Extract the [x, y] coordinate from the center of the cell holding the provided text.  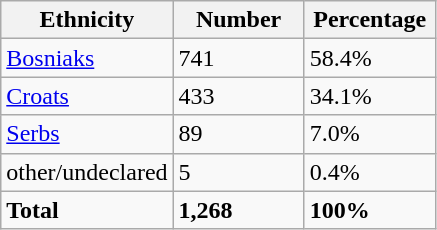
Ethnicity [87, 20]
Bosniaks [87, 58]
Percentage [370, 20]
other/undeclared [87, 172]
Total [87, 210]
741 [238, 58]
1,268 [238, 210]
89 [238, 134]
0.4% [370, 172]
7.0% [370, 134]
100% [370, 210]
58.4% [370, 58]
5 [238, 172]
433 [238, 96]
Serbs [87, 134]
34.1% [370, 96]
Number [238, 20]
Croats [87, 96]
